Search for the cell housing the specified text and yield its (X, Y) center coordinate. 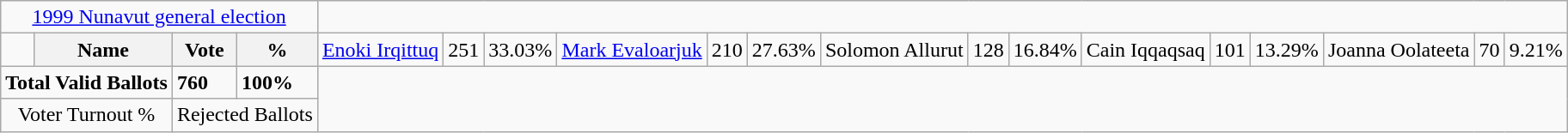
Rejected Ballots (244, 115)
100% (277, 82)
Joanna Oolateeta (1399, 50)
Voter Turnout % (87, 115)
27.63% (784, 50)
Mark Evaloarjuk (632, 50)
9.21% (1535, 50)
13.29% (1286, 50)
% (277, 50)
251 (464, 50)
210 (727, 50)
16.84% (1045, 50)
Solomon Allurut (894, 50)
Total Valid Ballots (87, 82)
70 (1489, 50)
Enoki Irqittuq (380, 50)
33.03% (521, 50)
Cain Iqqaqsaq (1145, 50)
Vote (205, 50)
1999 Nunavut general election (160, 17)
101 (1229, 50)
128 (989, 50)
760 (205, 82)
Name (103, 50)
